Pinpoint the cell where the given text exists, returning its [x, y] midpoint coordinate. 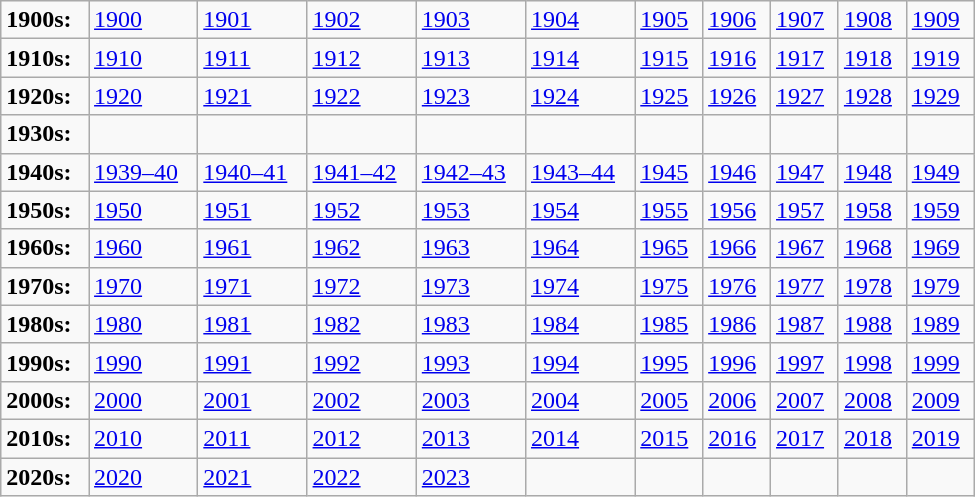
1900s: [45, 20]
2004 [580, 400]
1918 [872, 58]
1956 [737, 210]
1908 [872, 20]
2009 [940, 400]
1924 [580, 96]
1910 [144, 58]
1976 [737, 286]
1941–42 [362, 172]
1939–40 [144, 172]
1920 [144, 96]
1927 [805, 96]
1971 [252, 286]
2017 [805, 438]
1991 [252, 362]
1945 [669, 172]
1946 [737, 172]
1916 [737, 58]
1947 [805, 172]
1911 [252, 58]
1982 [362, 324]
1974 [580, 286]
1949 [940, 172]
1948 [872, 172]
1943–44 [580, 172]
2000 [144, 400]
1940s: [45, 172]
1990s: [45, 362]
1929 [940, 96]
1942–43 [470, 172]
1992 [362, 362]
2020 [144, 477]
1970 [144, 286]
1978 [872, 286]
1962 [362, 248]
1951 [252, 210]
1940–41 [252, 172]
1907 [805, 20]
1967 [805, 248]
2000s: [45, 400]
1950 [144, 210]
1901 [252, 20]
2001 [252, 400]
1997 [805, 362]
1955 [669, 210]
2006 [737, 400]
2022 [362, 477]
1999 [940, 362]
1981 [252, 324]
1969 [940, 248]
2010 [144, 438]
1910s: [45, 58]
1915 [669, 58]
2016 [737, 438]
1902 [362, 20]
1960 [144, 248]
2014 [580, 438]
1953 [470, 210]
2011 [252, 438]
1914 [580, 58]
1926 [737, 96]
2007 [805, 400]
2018 [872, 438]
2021 [252, 477]
1993 [470, 362]
1925 [669, 96]
1968 [872, 248]
1913 [470, 58]
1996 [737, 362]
1958 [872, 210]
1990 [144, 362]
2015 [669, 438]
1922 [362, 96]
1930s: [45, 134]
1950s: [45, 210]
2010s: [45, 438]
1960s: [45, 248]
1980 [144, 324]
1965 [669, 248]
1920s: [45, 96]
1970s: [45, 286]
1985 [669, 324]
1928 [872, 96]
1957 [805, 210]
1919 [940, 58]
1952 [362, 210]
2005 [669, 400]
1973 [470, 286]
1986 [737, 324]
1923 [470, 96]
2008 [872, 400]
1959 [940, 210]
2012 [362, 438]
1905 [669, 20]
1979 [940, 286]
1917 [805, 58]
1995 [669, 362]
1998 [872, 362]
1900 [144, 20]
1921 [252, 96]
1989 [940, 324]
1909 [940, 20]
1994 [580, 362]
2023 [470, 477]
1964 [580, 248]
1972 [362, 286]
1987 [805, 324]
1984 [580, 324]
2019 [940, 438]
1961 [252, 248]
1904 [580, 20]
1912 [362, 58]
1966 [737, 248]
1903 [470, 20]
1963 [470, 248]
1988 [872, 324]
2002 [362, 400]
2020s: [45, 477]
1980s: [45, 324]
1954 [580, 210]
1906 [737, 20]
2003 [470, 400]
1983 [470, 324]
1977 [805, 286]
2013 [470, 438]
1975 [669, 286]
